Extract the (X, Y) coordinate from the center of the cell holding the provided text.  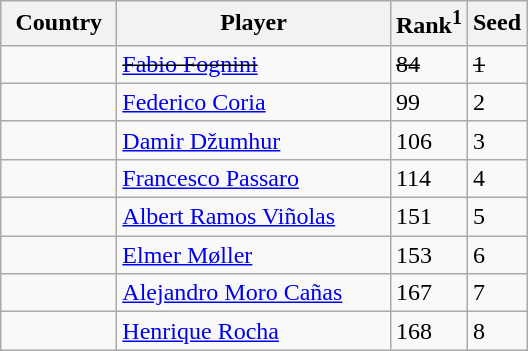
Henrique Rocha (254, 331)
84 (428, 64)
4 (496, 178)
Alejandro Moro Cañas (254, 293)
2 (496, 102)
167 (428, 293)
Rank1 (428, 24)
153 (428, 255)
151 (428, 217)
3 (496, 140)
5 (496, 217)
6 (496, 255)
1 (496, 64)
Elmer Møller (254, 255)
99 (428, 102)
Seed (496, 24)
Country (59, 24)
168 (428, 331)
Francesco Passaro (254, 178)
Fabio Fognini (254, 64)
7 (496, 293)
Federico Coria (254, 102)
Player (254, 24)
Damir Džumhur (254, 140)
Albert Ramos Viñolas (254, 217)
106 (428, 140)
8 (496, 331)
114 (428, 178)
